Return [x, y] of the center of cell containing provided text 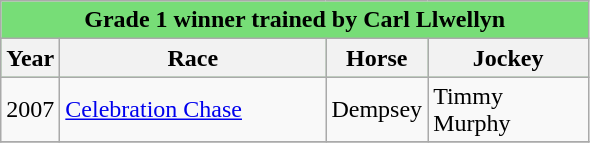
Dempsey [377, 110]
Horse [377, 58]
Race [193, 58]
Celebration Chase [193, 110]
Year [30, 58]
Jockey [508, 58]
Timmy Murphy [508, 110]
2007 [30, 110]
Grade 1 winner trained by Carl Llwellyn [295, 20]
